Search for the cell housing the specified text and yield its [X, Y] center coordinate. 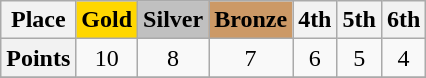
Points [38, 58]
Silver [174, 20]
5 [359, 58]
5th [359, 20]
Place [38, 20]
7 [251, 58]
6th [403, 20]
6 [315, 58]
10 [107, 58]
4 [403, 58]
Gold [107, 20]
Bronze [251, 20]
8 [174, 58]
4th [315, 20]
